Extract the (x, y) coordinate from the center of the cell holding the provided text.  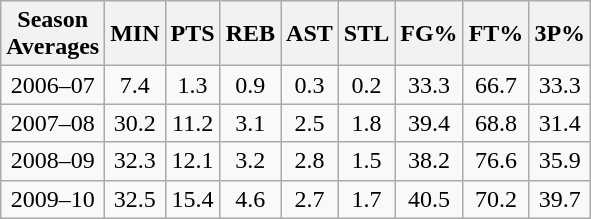
32.5 (135, 199)
68.8 (496, 123)
35.9 (560, 161)
MIN (135, 34)
2006–07 (53, 85)
0.3 (310, 85)
2.8 (310, 161)
12.1 (192, 161)
1.8 (366, 123)
4.6 (250, 199)
2.5 (310, 123)
3.2 (250, 161)
2007–08 (53, 123)
39.4 (429, 123)
7.4 (135, 85)
3.1 (250, 123)
11.2 (192, 123)
38.2 (429, 161)
32.3 (135, 161)
Season Averages (53, 34)
3P% (560, 34)
31.4 (560, 123)
1.3 (192, 85)
FT% (496, 34)
REB (250, 34)
2.7 (310, 199)
1.7 (366, 199)
PTS (192, 34)
2008–09 (53, 161)
STL (366, 34)
40.5 (429, 199)
1.5 (366, 161)
76.6 (496, 161)
FG% (429, 34)
AST (310, 34)
39.7 (560, 199)
15.4 (192, 199)
66.7 (496, 85)
30.2 (135, 123)
0.9 (250, 85)
0.2 (366, 85)
70.2 (496, 199)
2009–10 (53, 199)
